For the text-containing cell, return its midpoint in [x, y] coordinate format. 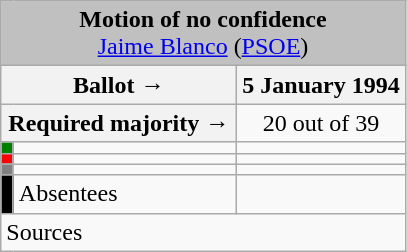
Sources [203, 232]
Required majority → [119, 123]
20 out of 39 [321, 123]
Ballot → [119, 85]
5 January 1994 [321, 85]
Motion of no confidenceJaime Blanco (PSOE) [203, 34]
Absentees [125, 194]
